Search for the cell housing the specified text and yield its [X, Y] center coordinate. 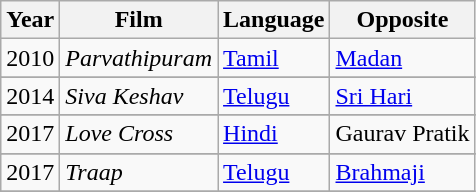
Tamil [274, 58]
Siva Keshav [139, 96]
Hindi [274, 134]
Traap [139, 172]
Opposite [402, 20]
Year [30, 20]
Film [139, 20]
2010 [30, 58]
Sri Hari [402, 96]
Parvathipuram [139, 58]
Love Cross [139, 134]
Language [274, 20]
2014 [30, 96]
Gaurav Pratik [402, 134]
Madan [402, 58]
Brahmaji [402, 172]
